Return [x, y] of the center of cell containing provided text 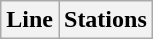
Stations [105, 20]
Line [30, 20]
